Locate the cell with the specified text and output its (x, y) center coordinate. 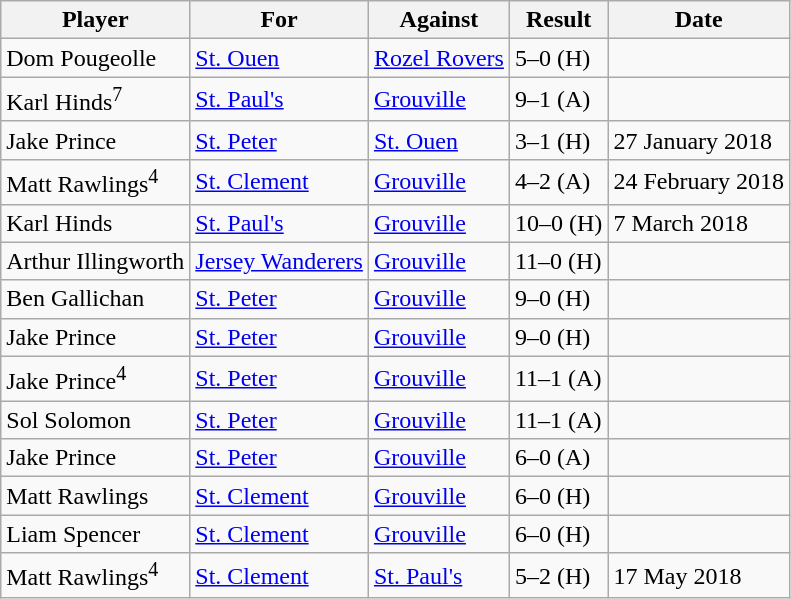
Liam Spencer (96, 534)
9–1 (A) (558, 100)
Rozel Rovers (438, 58)
Result (558, 20)
Against (438, 20)
Karl Hinds7 (96, 100)
Date (699, 20)
Jersey Wanderers (280, 261)
6–0 (A) (558, 458)
5–2 (H) (558, 576)
5–0 (H) (558, 58)
17 May 2018 (699, 576)
4–2 (A) (558, 182)
Player (96, 20)
10–0 (H) (558, 223)
3–1 (H) (558, 140)
24 February 2018 (699, 182)
Karl Hinds (96, 223)
For (280, 20)
7 March 2018 (699, 223)
Arthur Illingworth (96, 261)
11–0 (H) (558, 261)
Matt Rawlings (96, 496)
27 January 2018 (699, 140)
Jake Prince4 (96, 378)
Ben Gallichan (96, 299)
Dom Pougeolle (96, 58)
Sol Solomon (96, 420)
